Determine the (X, Y) coordinate at the center of the cell enclosing the given text.  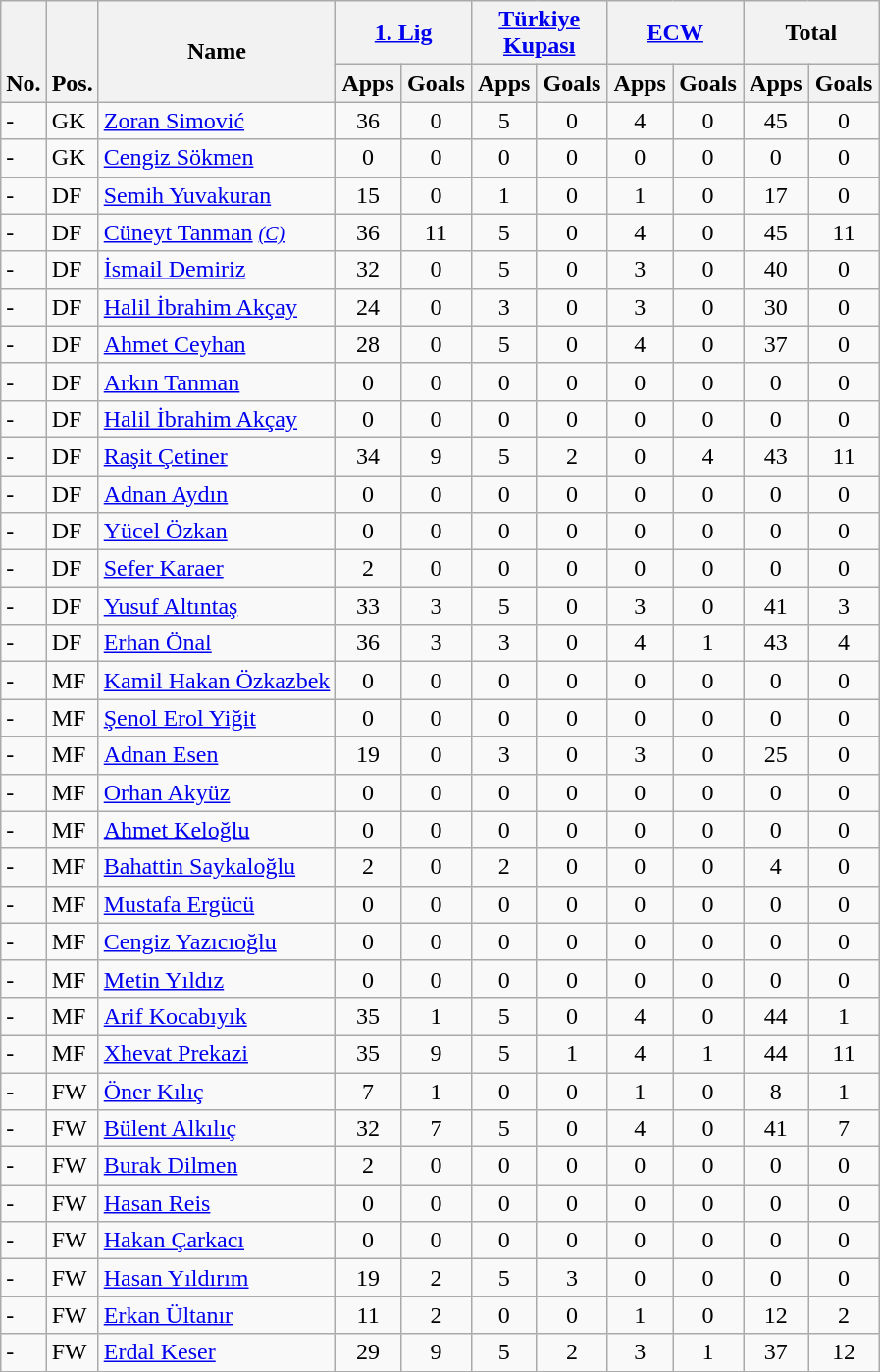
Ahmet Keloğlu (217, 830)
Erdal Keser (217, 1352)
34 (369, 456)
40 (777, 270)
25 (777, 755)
1. Lig (404, 33)
33 (369, 606)
Xhevat Prekazi (217, 1053)
Bülent Alkılıç (217, 1129)
Hasan Yıldırım (217, 1278)
Metin Yıldız (217, 979)
Hakan Çarkacı (217, 1241)
Arkın Tanman (217, 381)
Türkiye Kupası (540, 33)
Arif Kocabıyık (217, 1016)
Name (217, 51)
No. (24, 51)
Adnan Aydın (217, 493)
Sefer Karaer (217, 569)
Erhan Önal (217, 643)
Burak Dilmen (217, 1166)
Semih Yuvakuran (217, 195)
Yusuf Altıntaş (217, 606)
30 (777, 307)
Adnan Esen (217, 755)
Raşit Çetiner (217, 456)
29 (369, 1352)
Total (812, 33)
Mustafa Ergücü (217, 904)
Cengiz Yazıcıoğlu (217, 941)
Şenol Erol Yiğit (217, 718)
Kamil Hakan Özkazbek (217, 681)
İsmail Demiriz (217, 270)
24 (369, 307)
Pos. (73, 51)
15 (369, 195)
Öner Kılıç (217, 1092)
Orhan Akyüz (217, 792)
17 (777, 195)
ECW (675, 33)
Cengiz Sökmen (217, 158)
Yücel Özkan (217, 532)
Erkan Ültanır (217, 1315)
Ahmet Ceyhan (217, 344)
28 (369, 344)
Hasan Reis (217, 1203)
8 (777, 1092)
Bahattin Saykaloğlu (217, 867)
Cüneyt Tanman (C) (217, 232)
Zoran Simović (217, 121)
